Capture the cell that displays the provided text and extract its (x, y) central coordinate. 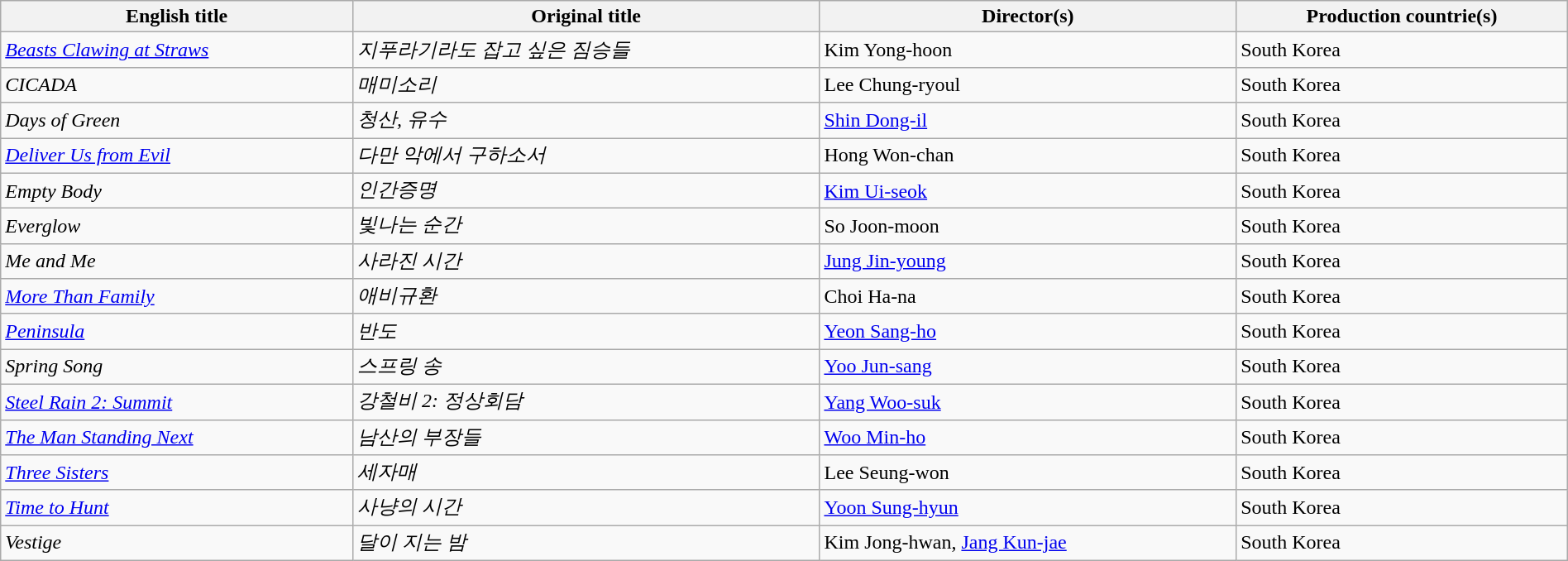
Production countrie(s) (1403, 17)
Steel Rain 2: Summit (177, 402)
청산, 유수 (586, 121)
애비규환 (586, 296)
Yoo Jun-sang (1028, 367)
Kim Jong-hwan, Jang Kun-jae (1028, 543)
Lee Chung-ryoul (1028, 84)
So Joon-moon (1028, 227)
Lee Seung-won (1028, 473)
Woo Min-ho (1028, 437)
Vestige (177, 543)
다만 악에서 구하소서 (586, 156)
인간증명 (586, 190)
지푸라기라도 잡고 싶은 짐승들 (586, 50)
빛나는 순간 (586, 227)
Director(s) (1028, 17)
Beasts Clawing at Straws (177, 50)
Kim Ui-seok (1028, 190)
English title (177, 17)
Jung Jin-young (1028, 261)
사라진 시간 (586, 261)
The Man Standing Next (177, 437)
Three Sisters (177, 473)
More Than Family (177, 296)
Spring Song (177, 367)
Deliver Us from Evil (177, 156)
Empty Body (177, 190)
반도 (586, 331)
Peninsula (177, 331)
Hong Won-chan (1028, 156)
Yang Woo-suk (1028, 402)
Shin Dong-il (1028, 121)
사냥의 시간 (586, 508)
Yoon Sung-hyun (1028, 508)
Time to Hunt (177, 508)
남산의 부장들 (586, 437)
세자매 (586, 473)
Me and Me (177, 261)
Choi Ha-na (1028, 296)
Days of Green (177, 121)
달이 지는 밤 (586, 543)
스프링 송 (586, 367)
매미소리 (586, 84)
Original title (586, 17)
Yeon Sang-ho (1028, 331)
Everglow (177, 227)
CICADA (177, 84)
강철비 2: 정상회담 (586, 402)
Kim Yong-hoon (1028, 50)
